Return (x, y) of the center of cell containing provided text 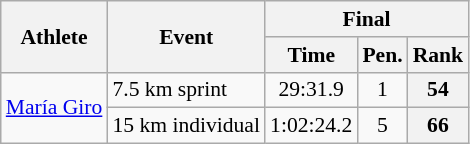
Time (311, 55)
5 (382, 126)
María Giro (54, 108)
29:31.9 (311, 90)
Event (186, 36)
54 (438, 90)
Pen. (382, 55)
Final (366, 19)
Athlete (54, 36)
1:02:24.2 (311, 126)
7.5 km sprint (186, 90)
66 (438, 126)
1 (382, 90)
15 km individual (186, 126)
Rank (438, 55)
